Provide the [X, Y] coordinate of the cell's center where the given text is located.  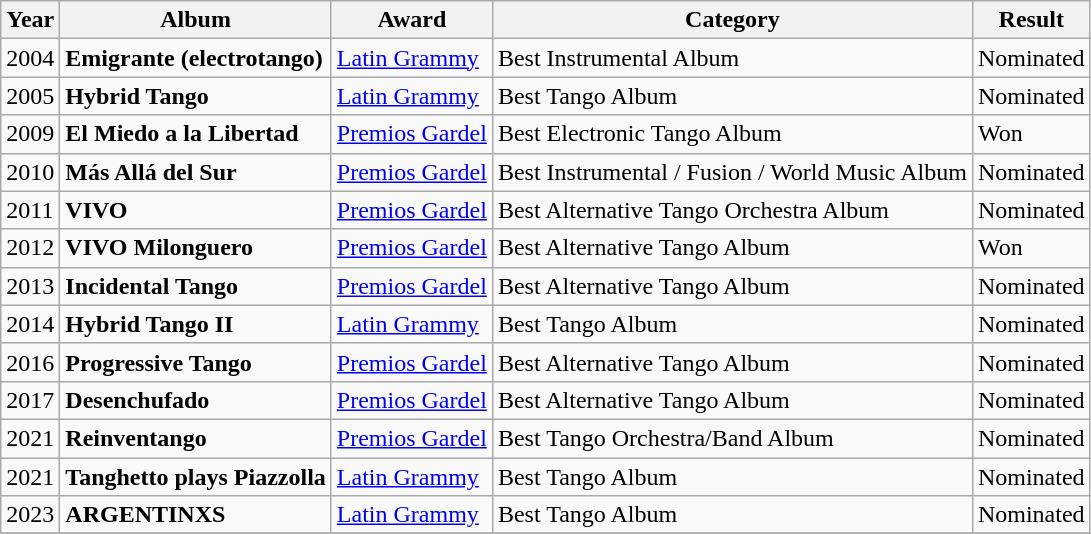
Year [30, 20]
2004 [30, 58]
2013 [30, 286]
El Miedo a la Libertad [196, 134]
VIVO Milonguero [196, 248]
Best Instrumental / Fusion / World Music Album [732, 172]
2005 [30, 96]
Best Instrumental Album [732, 58]
Award [412, 20]
Tanghetto plays Piazzolla [196, 477]
Más Allá del Sur [196, 172]
2012 [30, 248]
2009 [30, 134]
Category [732, 20]
VIVO [196, 210]
2016 [30, 362]
2023 [30, 515]
Hybrid Tango II [196, 324]
Emigrante (electrotango) [196, 58]
2014 [30, 324]
Reinventango [196, 438]
Progressive Tango [196, 362]
2011 [30, 210]
2017 [30, 400]
Best Tango Orchestra/Band Album [732, 438]
Desenchufado [196, 400]
Best Alternative Tango Orchestra Album [732, 210]
Hybrid Tango [196, 96]
Album [196, 20]
Incidental Tango [196, 286]
Best Electronic Tango Album [732, 134]
2010 [30, 172]
Result [1031, 20]
ARGENTINXS [196, 515]
